Return (X, Y) of the center of cell containing provided text 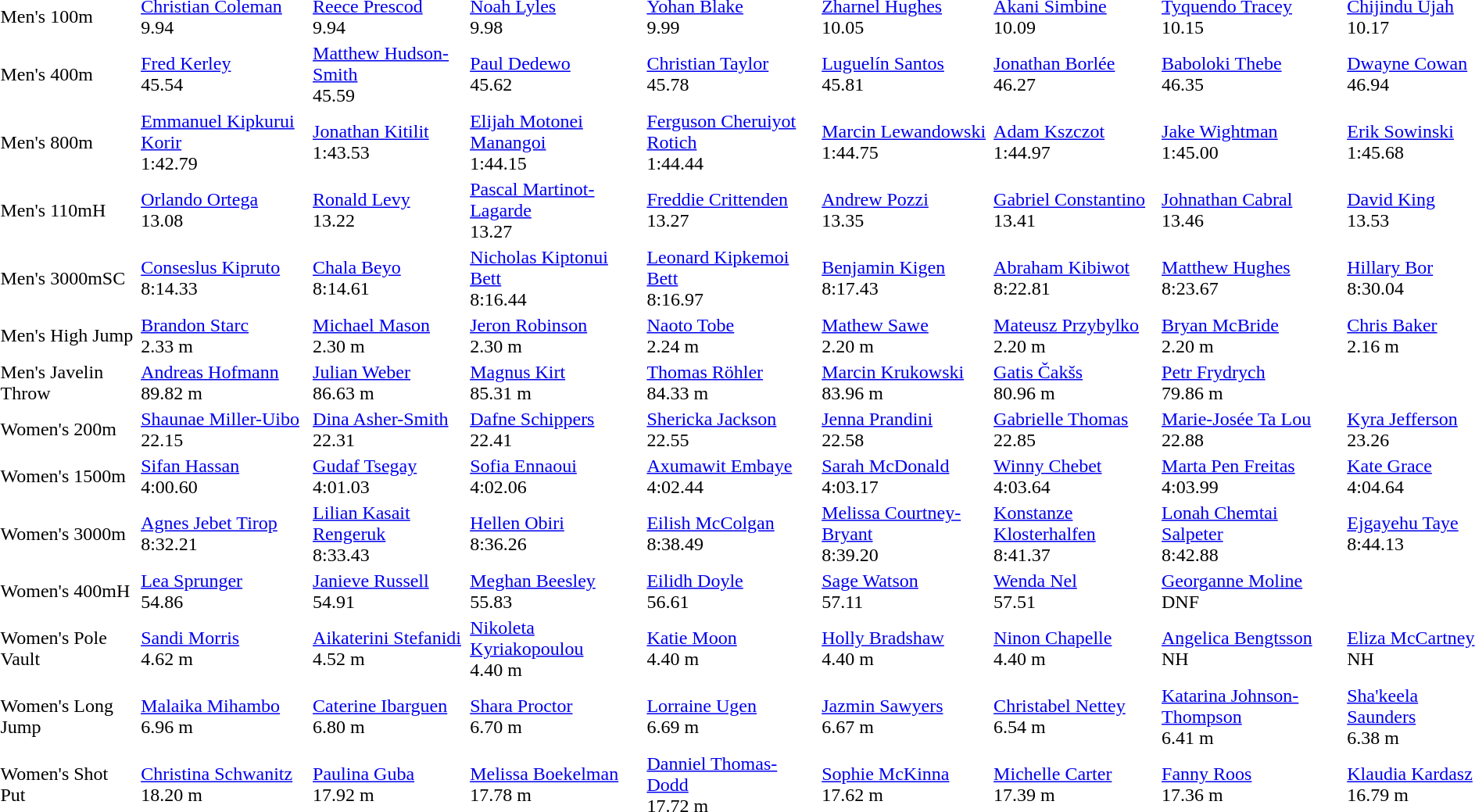
Nikoleta Kyriakopoulou 4.40 m (557, 649)
Adam Kszczot 1:44.97 (1076, 142)
Marie-Josée Ta Lou 22.88 (1252, 430)
Abraham Kibiwot 8:22.81 (1076, 278)
Luguelín Santos 45.81 (905, 74)
Christabel Nettey 6.54 m (1076, 717)
Naoto Tobe 2.24 m (732, 336)
Janieve Russell 54.91 (389, 591)
Jake Wightman 1:45.00 (1252, 142)
Lea Sprunger 54.86 (225, 591)
Sage Watson 57.11 (905, 591)
Emmanuel Kipkurui Korir 1:42.79 (225, 142)
Thomas Röhler 84.33 m (732, 383)
Dafne Schippers 22.41 (557, 430)
Jonathan Borlée 46.27 (1076, 74)
Konstanze Klosterhalfen 8:41.37 (1076, 534)
Pascal Martinot-Lagarde 13.27 (557, 210)
Lorraine Ugen 6.69 m (732, 717)
Eilidh Doyle 56.61 (732, 591)
Melissa Courtney-Bryant 8:39.20 (905, 534)
Sarah McDonald 4:03.17 (905, 477)
Christian Taylor 45.78 (732, 74)
Brandon Starc 2.33 m (225, 336)
Paul Dedewo 45.62 (557, 74)
Marta Pen Freitas 4:03.99 (1252, 477)
Jenna Prandini 22.58 (905, 430)
Elijah Motonei Manangoi 1:44.15 (557, 142)
Nicholas Kiptonui Bett 8:16.44 (557, 278)
Shericka Jackson 22.55 (732, 430)
Fred Kerley 45.54 (225, 74)
Gudaf Tsegay 4:01.03 (389, 477)
Leonard Kipkemoi Bett 8:16.97 (732, 278)
Chala Beyo 8:14.61 (389, 278)
Benjamin Kigen 8:17.43 (905, 278)
Jonathan Kitilit 1:43.53 (389, 142)
Shaunae Miller-Uibo 22.15 (225, 430)
Baboloki Thebe 46.35 (1252, 74)
Matthew Hughes 8:23.67 (1252, 278)
Orlando Ortega 13.08 (225, 210)
Dina Asher-Smith 22.31 (389, 430)
Andrew Pozzi 13.35 (905, 210)
Agnes Jebet Tirop 8:32.21 (225, 534)
Matthew Hudson-Smith 45.59 (389, 74)
Wenda Nel 57.51 (1076, 591)
Ninon Chapelle 4.40 m (1076, 649)
Aikaterini Stefanidi 4.52 m (389, 649)
Angelica Bengtsson NH (1252, 649)
Sandi Morris 4.62 m (225, 649)
Caterine Ibarguen 6.80 m (389, 717)
Shara Proctor 6.70 m (557, 717)
Sofia Ennaoui 4:02.06 (557, 477)
Gabriel Constantino 13.41 (1076, 210)
Magnus Kirt 85.31 m (557, 383)
Meghan Beesley 55.83 (557, 591)
Marcin Lewandowski 1:44.75 (905, 142)
Johnathan Cabral 13.46 (1252, 210)
Bryan McBride 2.20 m (1252, 336)
Freddie Crittenden 13.27 (732, 210)
Mateusz Przybylko 2.20 m (1076, 336)
Eilish McColgan 8:38.49 (732, 534)
Sifan Hassan 4:00.60 (225, 477)
Andreas Hofmann 89.82 m (225, 383)
Axumawit Embaye 4:02.44 (732, 477)
Winny Chebet 4:03.64 (1076, 477)
Hellen Obiri 8:36.26 (557, 534)
Katie Moon 4.40 m (732, 649)
Jeron Robinson 2.30 m (557, 336)
Lonah Chemtai Salpeter 8:42.88 (1252, 534)
Ronald Levy 13.22 (389, 210)
Julian Weber 86.63 m (389, 383)
Holly Bradshaw 4.40 m (905, 649)
Katarina Johnson-Thompson 6.41 m (1252, 717)
Marcin Krukowski 83.96 m (905, 383)
Gatis Čakšs 80.96 m (1076, 383)
Gabrielle Thomas 22.85 (1076, 430)
Petr Frydrych 79.86 m (1252, 383)
Georganne Moline DNF (1252, 591)
Conseslus Kipruto 8:14.33 (225, 278)
Michael Mason 2.30 m (389, 336)
Mathew Sawe 2.20 m (905, 336)
Malaika Mihambo 6.96 m (225, 717)
Lilian Kasait Rengeruk 8:33.43 (389, 534)
Ferguson Cheruiyot Rotich 1:44.44 (732, 142)
Jazmin Sawyers 6.67 m (905, 717)
